For the text-containing cell, return its midpoint in (x, y) coordinate format. 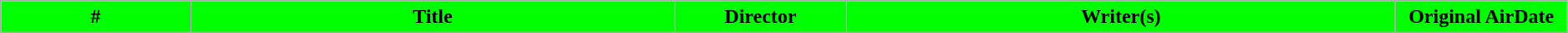
Director (760, 17)
Title (433, 17)
Writer(s) (1121, 17)
# (96, 17)
Original AirDate (1481, 17)
